Output the (X, Y) coordinate of the center of the cell containing the given text.  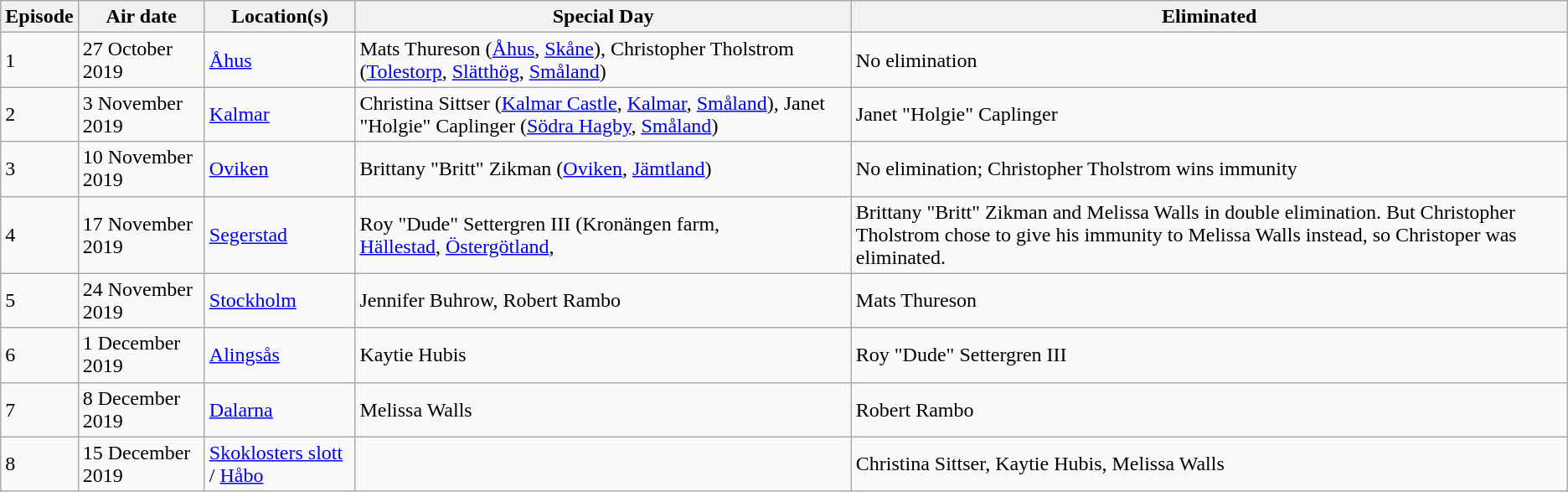
Dalarna (280, 409)
1 December 2019 (141, 355)
8 (39, 464)
Alingsås (280, 355)
Christina Sittser (Kalmar Castle, Kalmar, Småland), Janet "Holgie" Caplinger (Södra Hagby, Småland) (603, 114)
7 (39, 409)
Location(s) (280, 17)
24 November 2019 (141, 300)
No elimination (1210, 60)
Mats Thureson (1210, 300)
Segerstad (280, 235)
15 December 2019 (141, 464)
Episode (39, 17)
5 (39, 300)
2 (39, 114)
Oviken (280, 169)
Stockholm (280, 300)
27 October 2019 (141, 60)
Jennifer Buhrow, Robert Rambo (603, 300)
8 December 2019 (141, 409)
Skoklosters slott / Håbo (280, 464)
No elimination; Christopher Tholstrom wins immunity (1210, 169)
1 (39, 60)
Kaytie Hubis (603, 355)
3 November 2019 (141, 114)
4 (39, 235)
Roy "Dude" Settergren III (1210, 355)
Janet "Holgie" Caplinger (1210, 114)
Air date (141, 17)
Eliminated (1210, 17)
Special Day (603, 17)
Brittany "Britt" Zikman (Oviken, Jämtland) (603, 169)
Roy "Dude" Settergren III (Kronängen farm, Hällestad, Östergötland, (603, 235)
Mats Thureson (Åhus, Skåne), Christopher Tholstrom (Tolestorp, Slätthög, Småland) (603, 60)
Melissa Walls (603, 409)
3 (39, 169)
Christina Sittser, Kaytie Hubis, Melissa Walls (1210, 464)
Åhus (280, 60)
Robert Rambo (1210, 409)
6 (39, 355)
Kalmar (280, 114)
10 November 2019 (141, 169)
17 November 2019 (141, 235)
